Extract the (x, y) coordinate from the center of the cell holding the provided text.  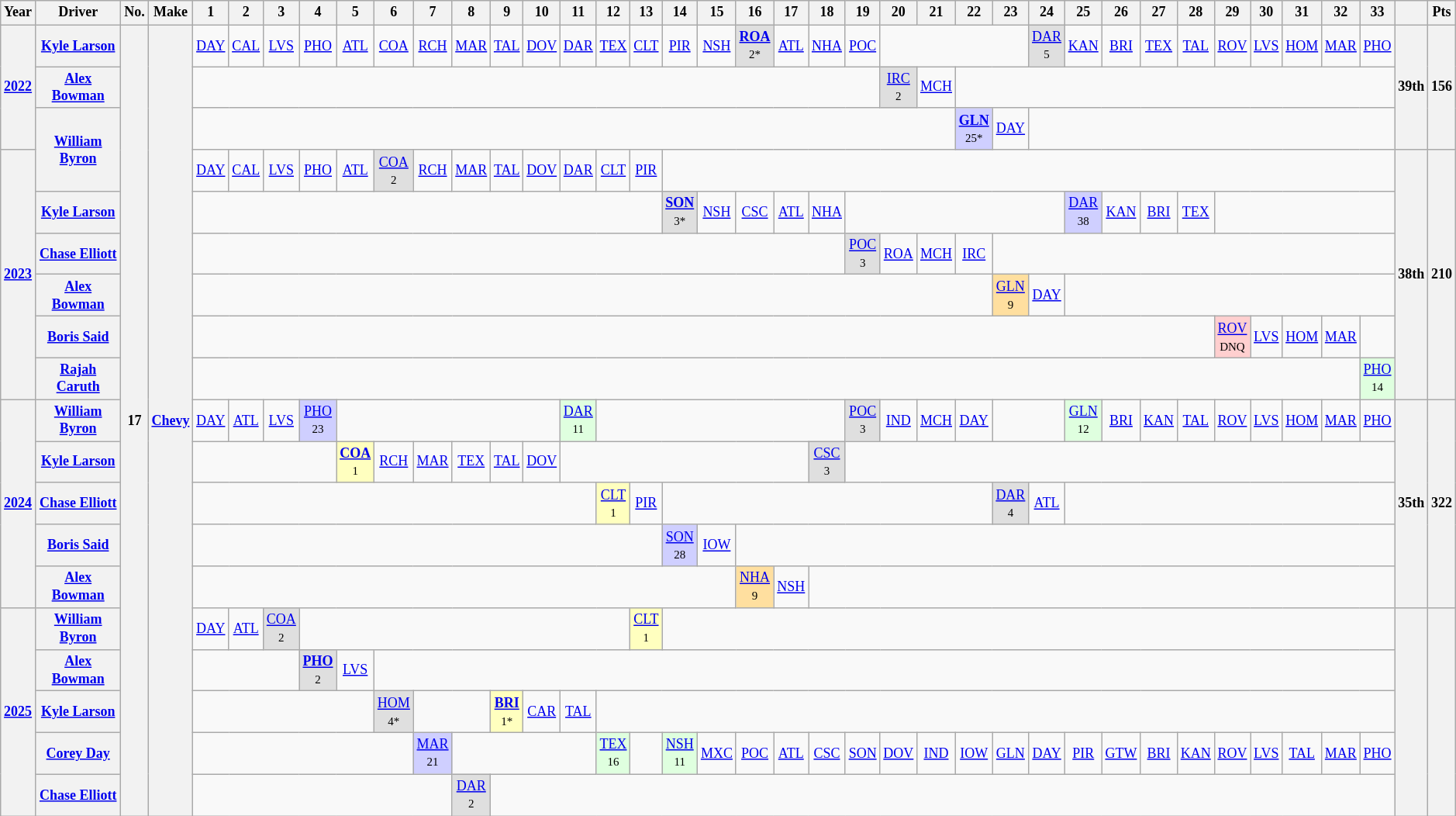
13 (647, 12)
Rajah Caruth (78, 379)
BRI1* (507, 712)
ROA (899, 254)
DAR2 (471, 795)
29 (1233, 12)
27 (1159, 12)
39th (1411, 87)
26 (1121, 12)
4 (318, 12)
2022 (19, 87)
MAR21 (433, 753)
ROVDNQ (1233, 337)
Corey Day (78, 753)
DAR5 (1047, 46)
SON28 (680, 545)
322 (1442, 503)
NSH11 (680, 753)
33 (1377, 12)
GLN (1011, 753)
23 (1011, 12)
PHO2 (318, 670)
GLN12 (1083, 420)
DAR4 (1011, 503)
38th (1411, 275)
NHA9 (755, 587)
30 (1267, 12)
SON (862, 753)
20 (899, 12)
GLN25* (974, 129)
CAR (542, 712)
18 (827, 12)
SON3* (680, 213)
No. (135, 12)
ROA2* (755, 46)
25 (1083, 12)
2023 (19, 275)
8 (471, 12)
7 (433, 12)
IRC (974, 254)
PHO23 (318, 420)
28 (1196, 12)
2025 (19, 711)
9 (507, 12)
1 (211, 12)
32 (1341, 12)
210 (1442, 275)
Driver (78, 12)
TEX16 (613, 753)
24 (1047, 12)
MXC (717, 753)
2024 (19, 503)
PHO14 (1377, 379)
DAR 11 (578, 420)
Chevy (171, 420)
GLN9 (1011, 296)
14 (680, 12)
11 (578, 12)
HOM4* (394, 712)
156 (1442, 87)
DAR38 (1083, 213)
COA1 (355, 462)
3 (281, 12)
12 (613, 12)
22 (974, 12)
2 (247, 12)
GTW (1121, 753)
10 (542, 12)
IRC2 (899, 88)
Pts (1442, 12)
COA (394, 46)
35th (1411, 503)
CSC3 (827, 462)
16 (755, 12)
Year (19, 12)
5 (355, 12)
31 (1302, 12)
6 (394, 12)
19 (862, 12)
15 (717, 12)
21 (937, 12)
Make (171, 12)
